Detect which cell encompasses the target text, then output its [X, Y] center coordinate. 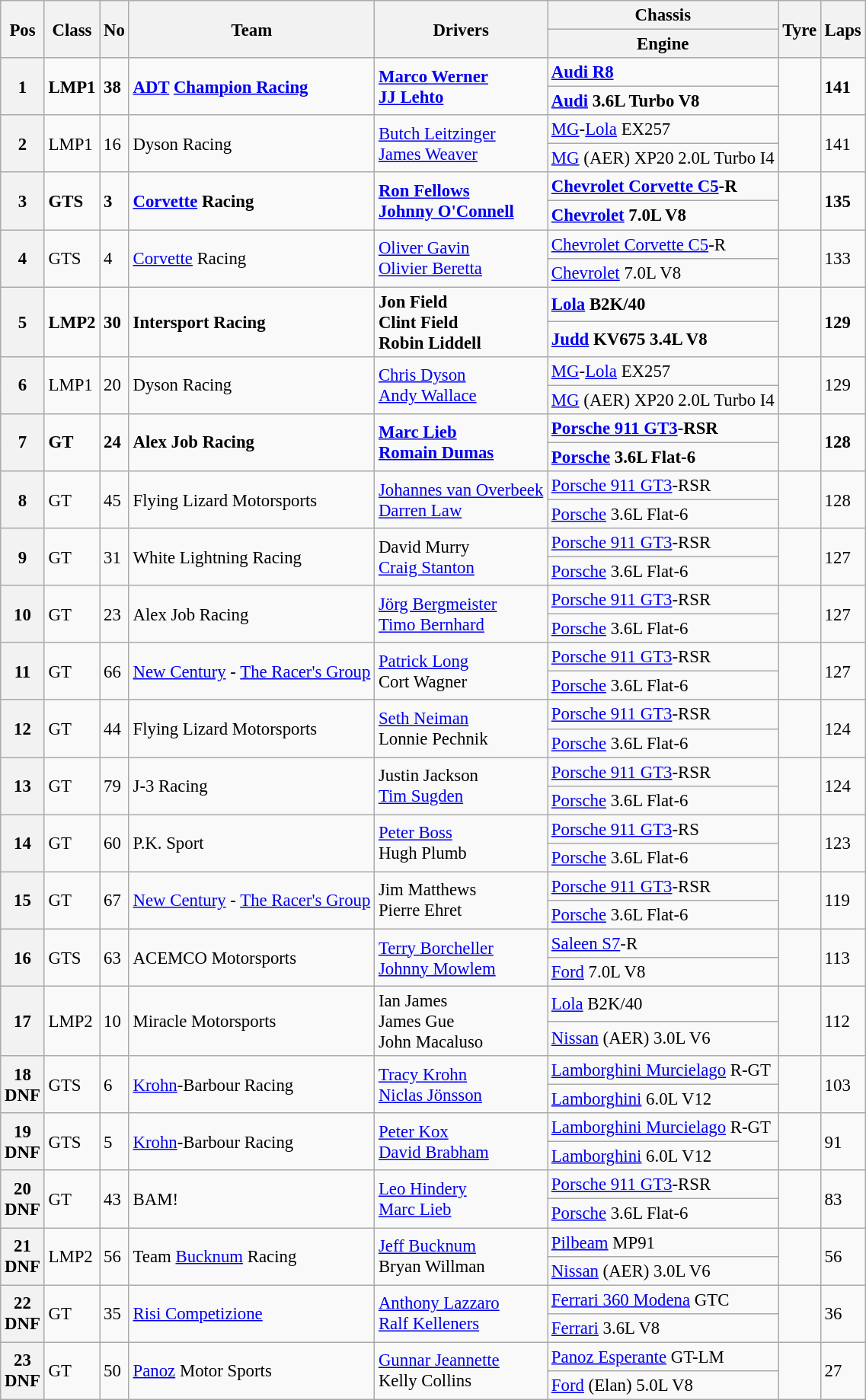
60 [114, 844]
103 [842, 1084]
31 [114, 557]
119 [842, 900]
Ford (Elan) 5.0L V8 [663, 1386]
8 [23, 499]
White Lightning Racing [251, 557]
Ian James James Gue John Macaluso [462, 1022]
Peter Boss Hugh Plumb [462, 844]
Marco Werner JJ Lehto [462, 87]
35 [114, 1314]
Ron Fellows Johnny O'Connell [462, 201]
43 [114, 1200]
P.K. Sport [251, 844]
Class [72, 29]
Panoz Motor Sports [251, 1370]
13 [23, 786]
Miracle Motorsports [251, 1022]
15 [23, 900]
Jon Field Clint Field Robin Liddell [462, 322]
Leo Hindery Marc Lieb [462, 1200]
79 [114, 786]
44 [114, 729]
7 [23, 443]
11 [23, 671]
23 [114, 614]
Laps [842, 29]
50 [114, 1370]
Jeff Bucknum Bryan Willman [462, 1256]
Engine [663, 44]
ACEMCO Motorsports [251, 958]
J-3 Racing [251, 786]
23DNF [23, 1370]
12 [23, 729]
Saleen S7-R [663, 943]
63 [114, 958]
133 [842, 259]
Patrick Long Cort Wagner [462, 671]
19DNF [23, 1142]
Peter Kox David Brabham [462, 1142]
67 [114, 900]
1 [23, 87]
Pilbeam MP91 [663, 1242]
83 [842, 1200]
123 [842, 844]
36 [842, 1314]
Chassis [663, 15]
18DNF [23, 1084]
Oliver Gavin Olivier Beretta [462, 259]
Pos [23, 29]
Butch Leitzinger James Weaver [462, 143]
Team [251, 29]
Ferrari 3.6L V8 [663, 1328]
66 [114, 671]
Seth Neiman Lonnie Pechnik [462, 729]
20DNF [23, 1200]
Judd KV675 3.4L V8 [663, 340]
Risi Competizione [251, 1314]
Johannes van Overbeek Darren Law [462, 499]
No [114, 29]
Porsche 911 GT3-RS [663, 829]
45 [114, 499]
Intersport Racing [251, 322]
Terry Borcheller Johnny Mowlem [462, 958]
21DNF [23, 1256]
Audi R8 [663, 72]
38 [114, 87]
Panoz Esperante GT-LM [663, 1357]
Audi 3.6L Turbo V8 [663, 101]
Tracy Krohn Niclas Jönsson [462, 1084]
113 [842, 958]
91 [842, 1142]
ADT Champion Racing [251, 87]
24 [114, 443]
Chris Dyson Andy Wallace [462, 385]
Jörg Bergmeister Timo Bernhard [462, 614]
17 [23, 1022]
27 [842, 1370]
30 [114, 322]
Marc Lieb Romain Dumas [462, 443]
22DNF [23, 1314]
Ford 7.0L V8 [663, 972]
14 [23, 844]
David Murry Craig Stanton [462, 557]
Team Bucknum Racing [251, 1256]
20 [114, 385]
Drivers [462, 29]
Ferrari 360 Modena GTC [663, 1300]
Jim Matthews Pierre Ehret [462, 900]
Tyre [800, 29]
Gunnar Jeannette Kelly Collins [462, 1370]
112 [842, 1022]
BAM! [251, 1200]
9 [23, 557]
135 [842, 201]
Anthony Lazzaro Ralf Kelleners [462, 1314]
2 [23, 143]
Justin Jackson Tim Sugden [462, 786]
